Output the [x, y] coordinate of the center of the cell containing the given text.  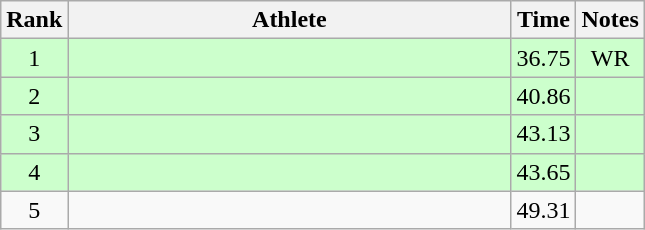
43.13 [544, 134]
Notes [610, 20]
5 [34, 210]
43.65 [544, 172]
4 [34, 172]
Athlete [290, 20]
Rank [34, 20]
3 [34, 134]
40.86 [544, 96]
36.75 [544, 58]
49.31 [544, 210]
2 [34, 96]
Time [544, 20]
WR [610, 58]
1 [34, 58]
